Determine the [X, Y] coordinate at the center of the cell enclosing the given text.  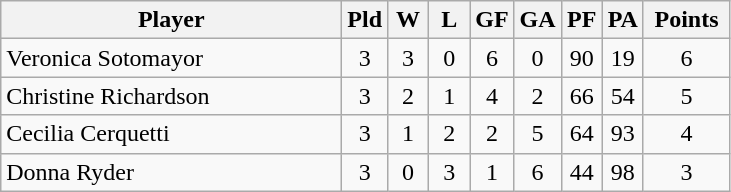
PA [622, 20]
64 [582, 134]
PF [582, 20]
98 [622, 172]
Points [686, 20]
Christine Richardson [172, 96]
Pld [365, 20]
L [450, 20]
66 [582, 96]
GF [492, 20]
Cecilia Cerquetti [172, 134]
93 [622, 134]
Donna Ryder [172, 172]
Player [172, 20]
Veronica Sotomayor [172, 58]
19 [622, 58]
W [408, 20]
54 [622, 96]
90 [582, 58]
44 [582, 172]
GA [538, 20]
